Extract the (X, Y) coordinate from the center of the cell holding the provided text.  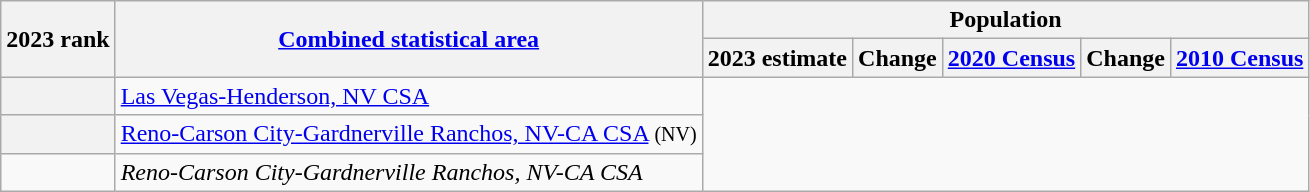
Reno-Carson City-Gardnerville Ranchos, NV-CA CSA (NV) (408, 134)
2020 Census (1011, 58)
Combined statistical area (408, 39)
Population (1006, 20)
2023 rank (58, 39)
2010 Census (1239, 58)
Las Vegas-Henderson, NV CSA (408, 96)
2023 estimate (777, 58)
Reno-Carson City-Gardnerville Ranchos, NV-CA CSA (408, 172)
